Provide the [X, Y] coordinate of the cell's center where the given text is located.  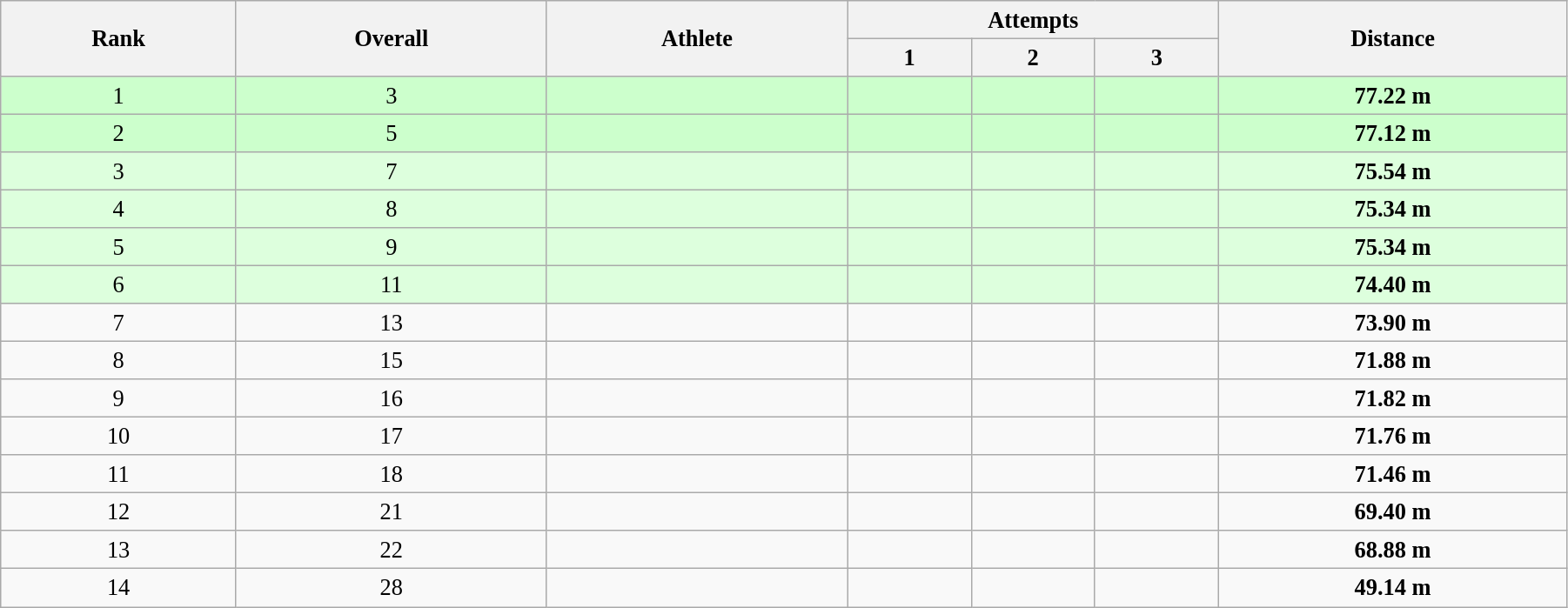
16 [392, 398]
77.22 m [1393, 95]
73.90 m [1393, 323]
49.14 m [1393, 588]
77.12 m [1393, 133]
69.40 m [1393, 511]
Athlete [697, 38]
Overall [392, 38]
15 [392, 360]
Attempts [1034, 19]
18 [392, 474]
6 [118, 284]
4 [118, 209]
71.88 m [1393, 360]
74.40 m [1393, 284]
Distance [1393, 38]
71.46 m [1393, 474]
10 [118, 436]
12 [118, 511]
71.76 m [1393, 436]
68.88 m [1393, 550]
75.54 m [1393, 171]
17 [392, 436]
28 [392, 588]
Rank [118, 38]
71.82 m [1393, 398]
22 [392, 550]
21 [392, 511]
14 [118, 588]
